Return the (x, y) coordinate for the center point of the cell that contains the specified text.  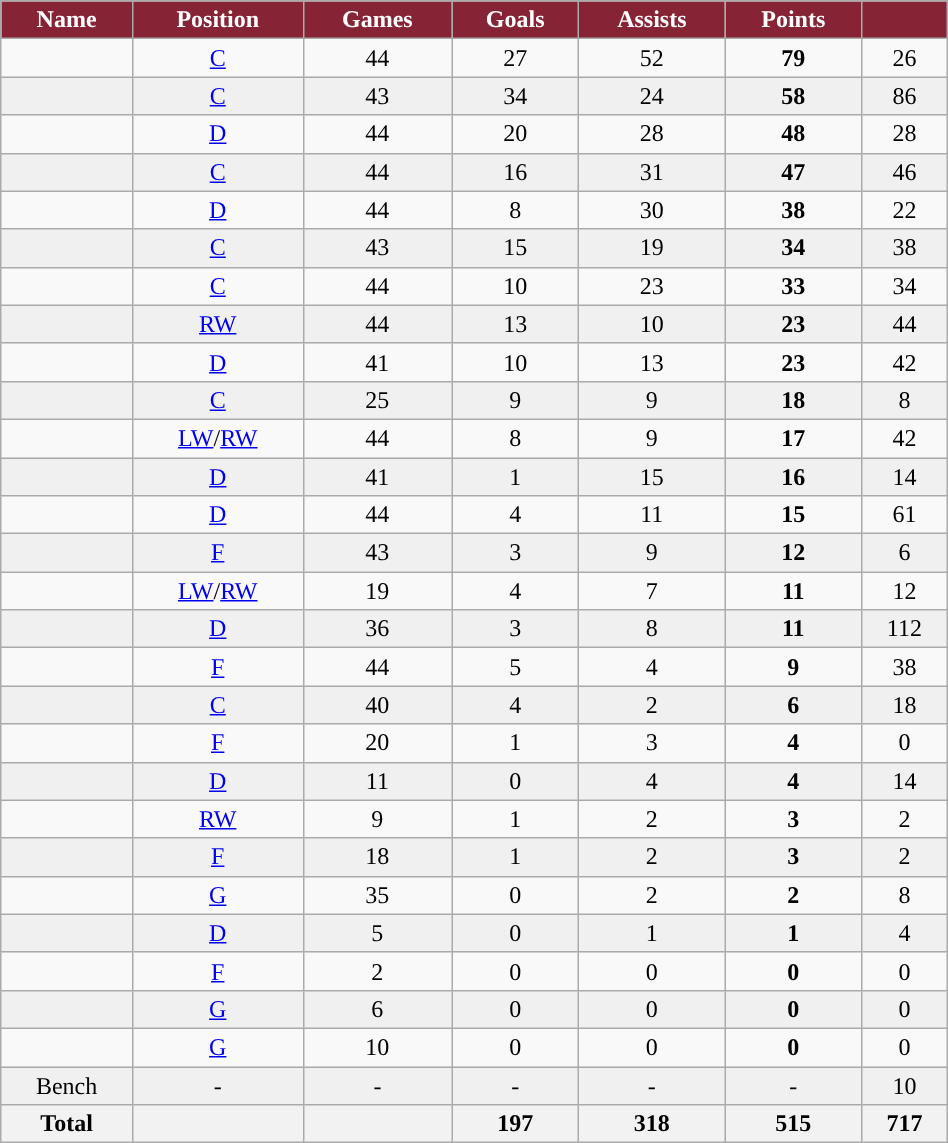
35 (378, 895)
7 (652, 591)
22 (905, 210)
Goals (516, 20)
30 (652, 210)
318 (652, 1124)
79 (794, 58)
Points (794, 20)
17 (794, 438)
24 (652, 96)
46 (905, 172)
Position (218, 20)
47 (794, 172)
61 (905, 515)
197 (516, 1124)
717 (905, 1124)
Games (378, 20)
86 (905, 96)
Bench (67, 1085)
48 (794, 134)
52 (652, 58)
36 (378, 629)
515 (794, 1124)
112 (905, 629)
Total (67, 1124)
Assists (652, 20)
27 (516, 58)
58 (794, 96)
31 (652, 172)
Name (67, 20)
40 (378, 705)
26 (905, 58)
25 (378, 400)
33 (794, 286)
